Return the (x, y) coordinate for the center point of the cell that contains the specified text.  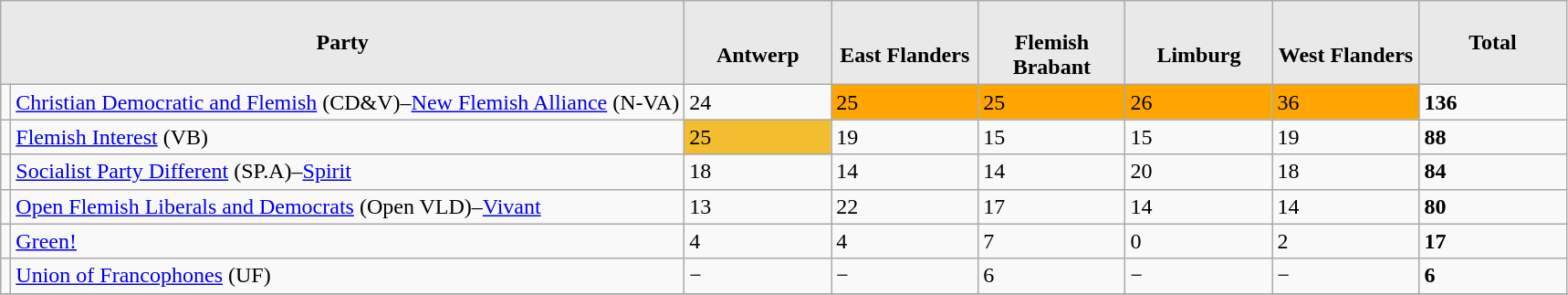
84 (1493, 172)
136 (1493, 102)
80 (1493, 206)
36 (1345, 102)
Union of Francophones (UF) (348, 276)
Flemish Brabant (1051, 43)
East Flanders (905, 43)
Open Flemish Liberals and Democrats (Open VLD)–Vivant (348, 206)
13 (758, 206)
West Flanders (1345, 43)
88 (1493, 137)
22 (905, 206)
Party (343, 43)
Total (1493, 43)
7 (1051, 241)
Green! (348, 241)
Flemish Interest (VB) (348, 137)
20 (1199, 172)
Socialist Party Different (SP.A)–Spirit (348, 172)
2 (1345, 241)
Christian Democratic and Flemish (CD&V)–New Flemish Alliance (N-VA) (348, 102)
24 (758, 102)
Antwerp (758, 43)
Limburg (1199, 43)
0 (1199, 241)
26 (1199, 102)
